Provide the [X, Y] coordinate of the cell's center where the given text is located.  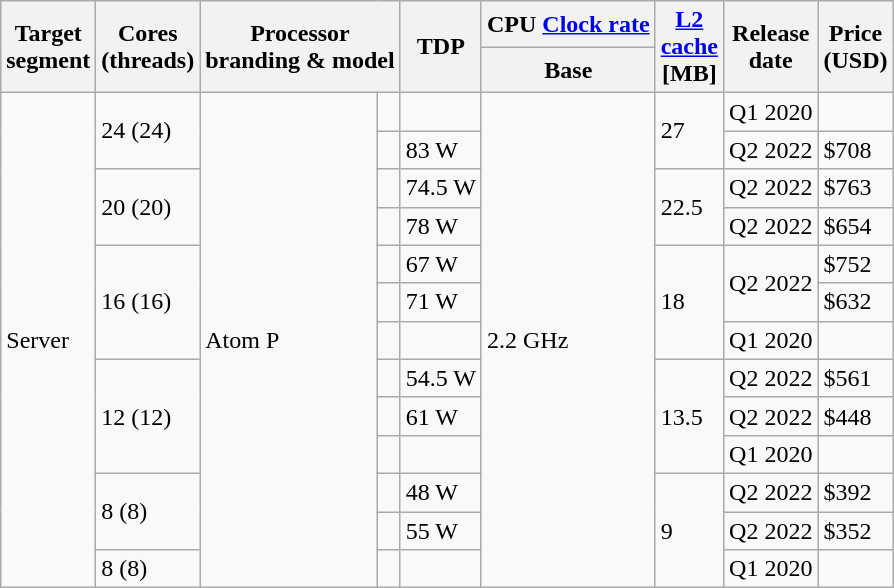
24 (24) [148, 131]
12 (12) [148, 416]
83 W [440, 150]
$632 [856, 302]
67 W [440, 264]
Releasedate [771, 47]
74.5 W [440, 188]
Base [568, 70]
71 W [440, 302]
L2cache[MB] [689, 47]
TDP [440, 47]
54.5 W [440, 378]
CPU Clock rate [568, 24]
2.2 GHz [568, 340]
$448 [856, 416]
Cores(threads) [148, 47]
48 W [440, 492]
61 W [440, 416]
$654 [856, 226]
22.5 [689, 207]
$752 [856, 264]
55 W [440, 531]
13.5 [689, 416]
9 [689, 530]
$352 [856, 531]
Server [48, 340]
$708 [856, 150]
Price(USD) [856, 47]
$392 [856, 492]
$561 [856, 378]
$763 [856, 188]
Targetsegment [48, 47]
27 [689, 131]
Atom P [288, 340]
20 (20) [148, 207]
18 [689, 302]
16 (16) [148, 302]
Processorbranding & model [300, 47]
78 W [440, 226]
